Provide the (X, Y) coordinate of the cell's center where the given text is located.  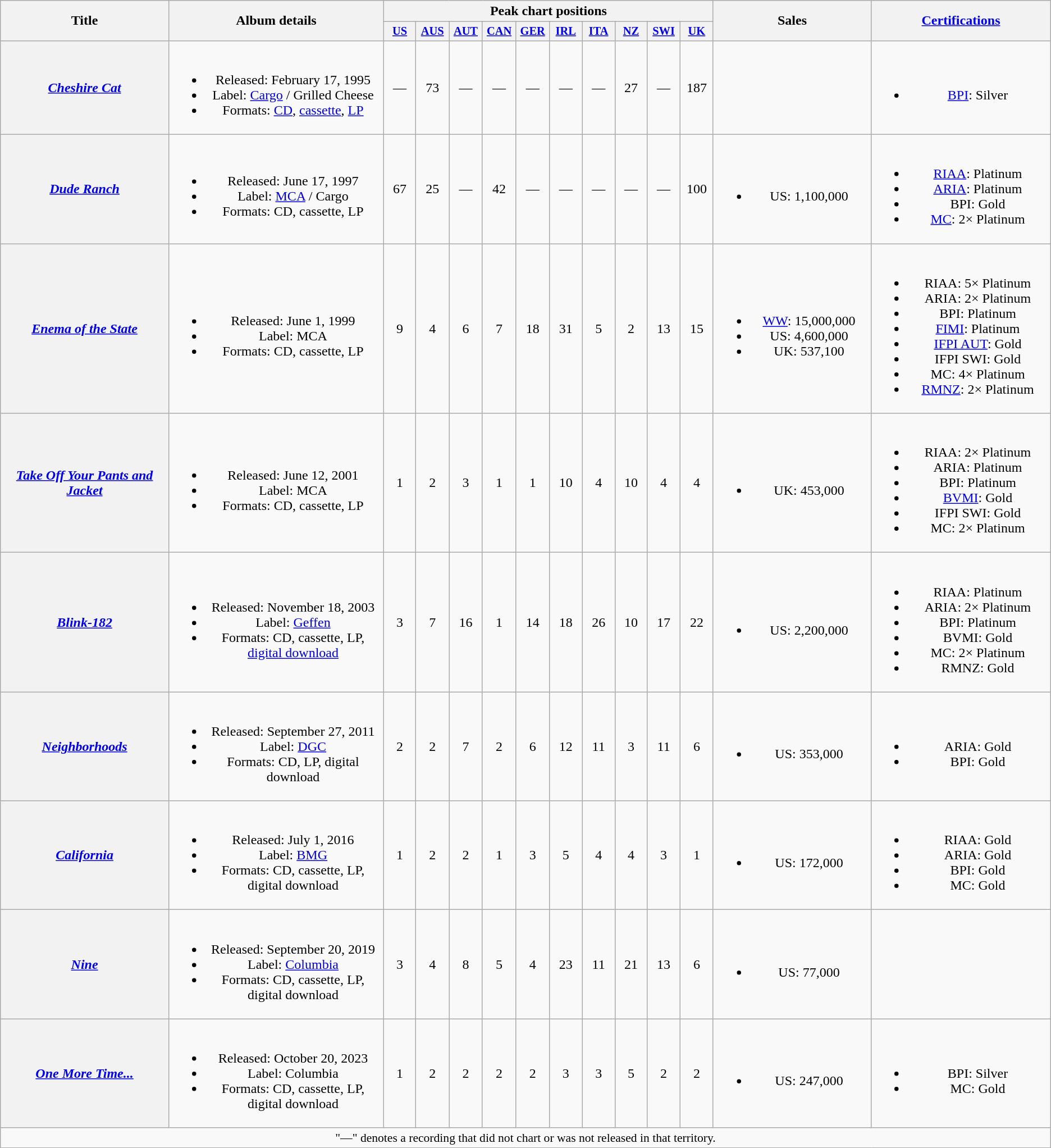
AUT (466, 31)
100 (697, 189)
BPI: SilverMC: Gold (961, 1073)
RIAA: GoldARIA: GoldBPI: GoldMC: Gold (961, 855)
25 (432, 189)
RIAA: PlatinumARIA: 2× PlatinumBPI: PlatinumBVMI: GoldMC: 2× PlatinumRMNZ: Gold (961, 622)
NZ (631, 31)
CAN (499, 31)
8 (466, 964)
UK (697, 31)
Enema of the State (85, 329)
Neighborhoods (85, 746)
12 (565, 746)
Title (85, 21)
Released: June 17, 1997Label: MCA / CargoFormats: CD, cassette, LP (276, 189)
WW: 15,000,000US: 4,600,000UK: 537,100 (792, 329)
UK: 453,000 (792, 483)
US: 2,200,000 (792, 622)
US (400, 31)
9 (400, 329)
Sales (792, 21)
Released: October 20, 2023Label: ColumbiaFormats: CD, cassette, LP, digital download (276, 1073)
187 (697, 88)
21 (631, 964)
GER (533, 31)
17 (664, 622)
Released: July 1, 2016Label: BMGFormats: CD, cassette, LP, digital download (276, 855)
BPI: Silver (961, 88)
RIAA: PlatinumARIA: PlatinumBPI: GoldMC: 2× Platinum (961, 189)
Nine (85, 964)
Released: September 27, 2011Label: DGCFormats: CD, LP, digital download (276, 746)
One More Time... (85, 1073)
"—" denotes a recording that did not chart or was not released in that territory. (525, 1138)
16 (466, 622)
73 (432, 88)
Released: June 1, 1999Label: MCAFormats: CD, cassette, LP (276, 329)
27 (631, 88)
US: 353,000 (792, 746)
15 (697, 329)
Blink-182 (85, 622)
IRL (565, 31)
Take Off Your Pants and Jacket (85, 483)
Released: June 12, 2001Label: MCAFormats: CD, cassette, LP (276, 483)
Released: September 20, 2019Label: ColumbiaFormats: CD, cassette, LP, digital download (276, 964)
Released: November 18, 2003Label: GeffenFormats: CD, cassette, LP, digital download (276, 622)
26 (598, 622)
US: 1,100,000 (792, 189)
Dude Ranch (85, 189)
23 (565, 964)
ITA (598, 31)
14 (533, 622)
AUS (432, 31)
RIAA: 2× PlatinumARIA: PlatinumBPI: PlatinumBVMI: GoldIFPI SWI: GoldMC: 2× Platinum (961, 483)
67 (400, 189)
US: 247,000 (792, 1073)
US: 172,000 (792, 855)
Certifications (961, 21)
22 (697, 622)
Released: February 17, 1995Label: Cargo / Grilled CheeseFormats: CD, cassette, LP (276, 88)
Cheshire Cat (85, 88)
SWI (664, 31)
31 (565, 329)
California (85, 855)
Album details (276, 21)
RIAA: 5× PlatinumARIA: 2× PlatinumBPI: PlatinumFIMI: PlatinumIFPI AUT: GoldIFPI SWI: GoldMC: 4× PlatinumRMNZ: 2× Platinum (961, 329)
ARIA: GoldBPI: Gold (961, 746)
US: 77,000 (792, 964)
Peak chart positions (549, 11)
42 (499, 189)
